Output the [x, y] coordinate of the center of the cell containing the given text.  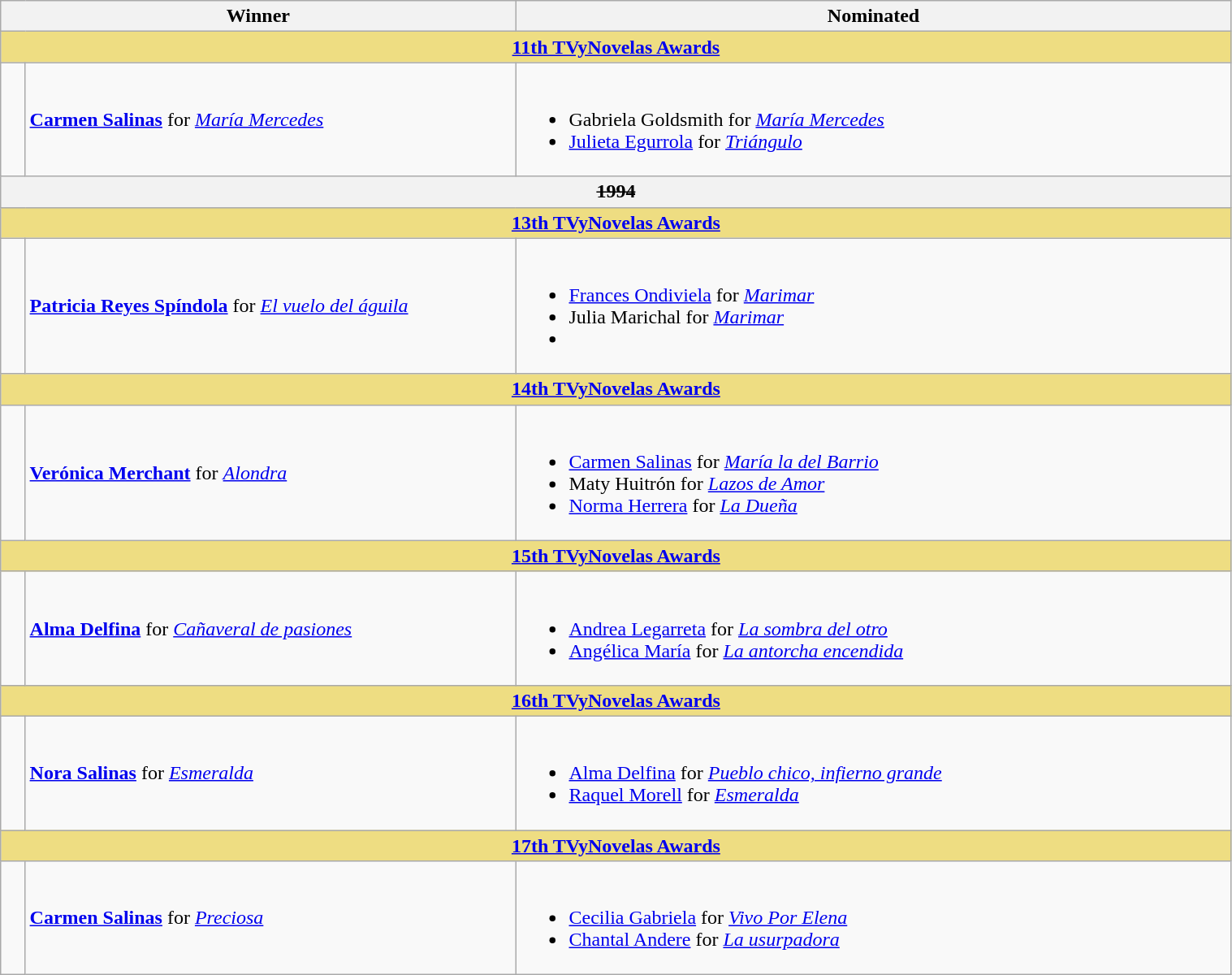
Carmen Salinas for María la del BarrioMaty Huitrón for Lazos de AmorNorma Herrera for La Dueña [874, 473]
Gabriela Goldsmith for María MercedesJulieta Egurrola for Triángulo [874, 119]
Andrea Legarreta for La sombra del otroAngélica María for La antorcha encendida [874, 628]
Nora Salinas for Esmeralda [270, 773]
Frances Ondiviela for MarimarJulia Marichal for Marimar [874, 305]
11th TVyNovelas Awards [616, 47]
13th TVyNovelas Awards [616, 223]
Cecilia Gabriela for Vivo Por ElenaChantal Andere for La usurpadora [874, 918]
Carmen Salinas for Preciosa [270, 918]
Alma Delfina for Pueblo chico, infierno grandeRaquel Morell for Esmeralda [874, 773]
Winner [258, 16]
15th TVyNovelas Awards [616, 556]
16th TVyNovelas Awards [616, 700]
Nominated [874, 16]
14th TVyNovelas Awards [616, 389]
Patricia Reyes Spíndola for El vuelo del águila [270, 305]
1994 [616, 192]
Verónica Merchant for Alondra [270, 473]
17th TVyNovelas Awards [616, 846]
Carmen Salinas for María Mercedes [270, 119]
Alma Delfina for Cañaveral de pasiones [270, 628]
